Pinpoint the cell where the given text exists, returning its (x, y) midpoint coordinate. 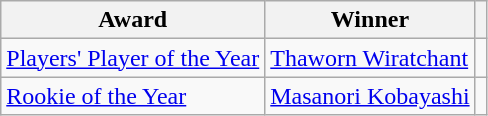
Masanori Kobayashi (370, 96)
Award (133, 20)
Players' Player of the Year (133, 58)
Thaworn Wiratchant (370, 58)
Rookie of the Year (133, 96)
Winner (370, 20)
